Identify which cell holds the provided text, then report its [x, y] central coordinate. 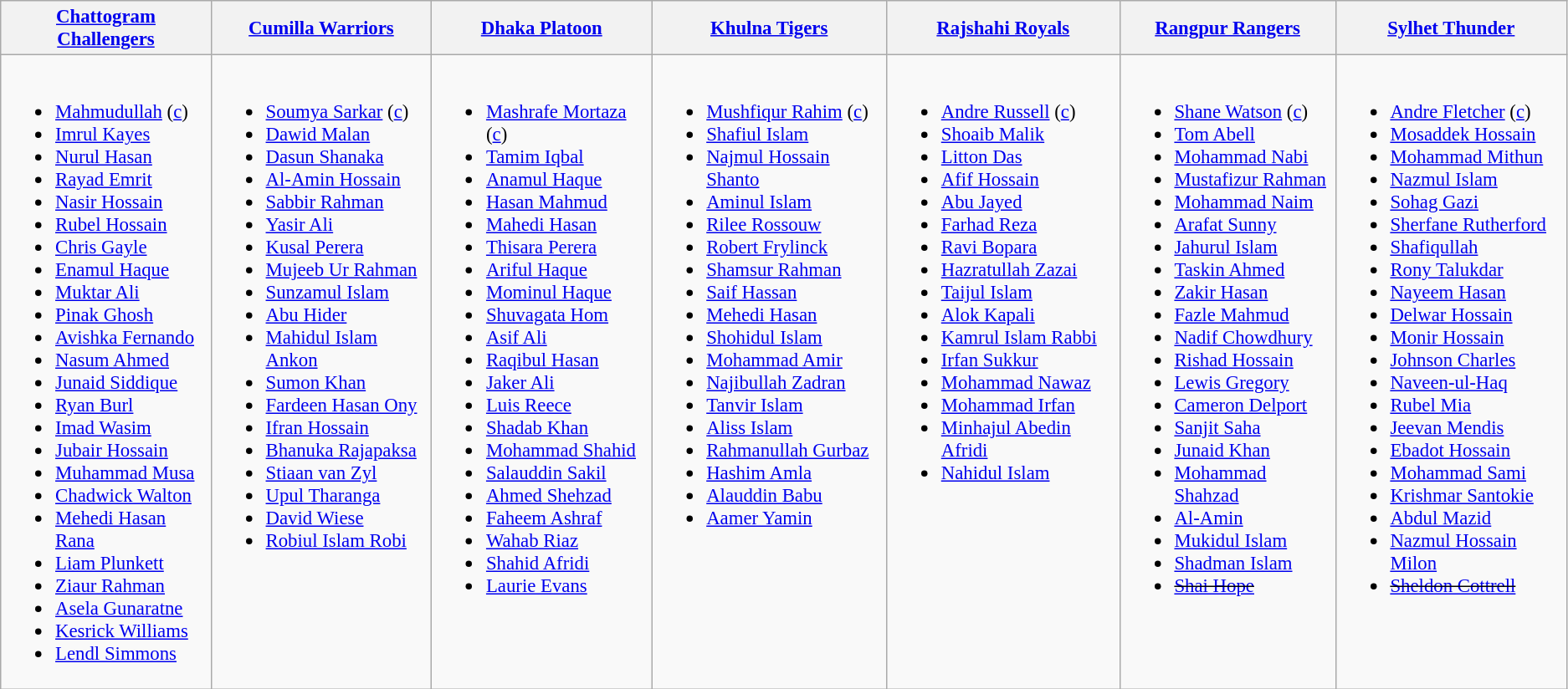
Dhaka Platoon [542, 28]
Rangpur Rangers [1227, 28]
Cumilla Warriors [321, 28]
Rajshahi Royals [1002, 28]
Chattogram Challengers [105, 28]
Khulna Tigers [770, 28]
Sylhet Thunder [1451, 28]
